For the text-containing cell, return its midpoint in [x, y] coordinate format. 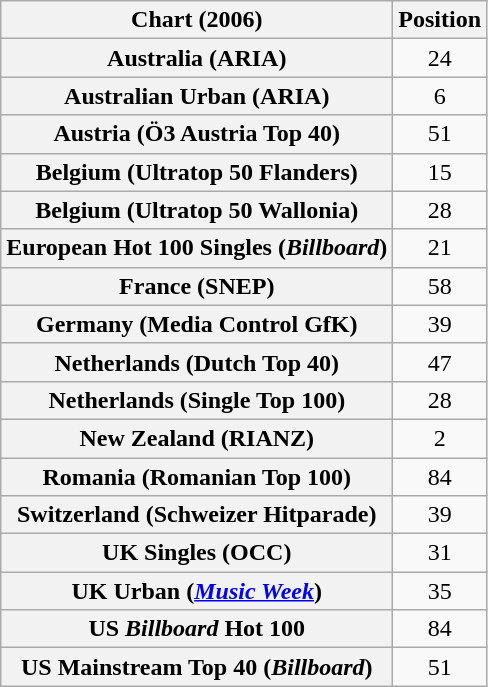
Australia (ARIA) [197, 58]
New Zealand (RIANZ) [197, 438]
France (SNEP) [197, 286]
47 [440, 362]
Position [440, 20]
35 [440, 591]
58 [440, 286]
15 [440, 172]
21 [440, 248]
Australian Urban (ARIA) [197, 96]
Netherlands (Dutch Top 40) [197, 362]
UK Urban (Music Week) [197, 591]
24 [440, 58]
Austria (Ö3 Austria Top 40) [197, 134]
6 [440, 96]
Chart (2006) [197, 20]
European Hot 100 Singles (Billboard) [197, 248]
US Billboard Hot 100 [197, 629]
Belgium (Ultratop 50 Wallonia) [197, 210]
2 [440, 438]
31 [440, 553]
Belgium (Ultratop 50 Flanders) [197, 172]
US Mainstream Top 40 (Billboard) [197, 667]
Germany (Media Control GfK) [197, 324]
Netherlands (Single Top 100) [197, 400]
Switzerland (Schweizer Hitparade) [197, 515]
UK Singles (OCC) [197, 553]
Romania (Romanian Top 100) [197, 477]
